Output the [X, Y] coordinate of the center of the cell containing the given text.  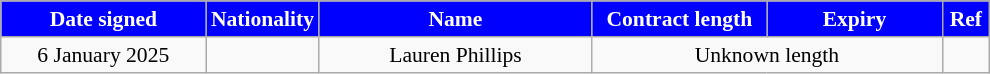
Unknown length [767, 55]
6 January 2025 [104, 55]
Date signed [104, 19]
Name [456, 19]
Ref [966, 19]
Expiry [854, 19]
Lauren Phillips [456, 55]
Nationality [262, 19]
Contract length [680, 19]
